Find where the given text appears and provide that cell's center as [X, Y] coordinate. 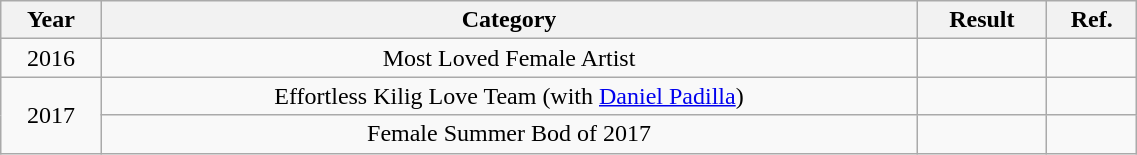
2017 [51, 115]
Category [509, 20]
Female Summer Bod of 2017 [509, 134]
Ref. [1092, 20]
Most Loved Female Artist [509, 58]
Result [982, 20]
2016 [51, 58]
Effortless Kilig Love Team (with Daniel Padilla) [509, 96]
Year [51, 20]
